Output the (X, Y) coordinate of the center of the cell containing the given text.  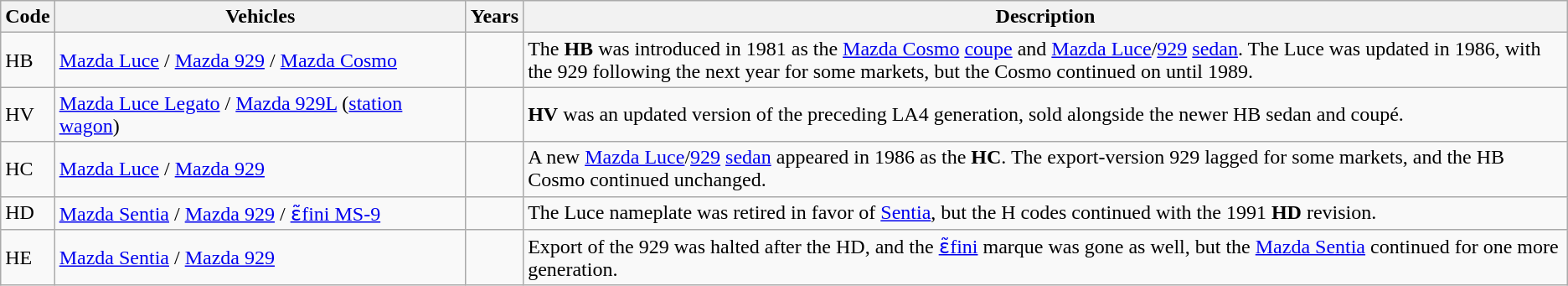
Mazda Sentia / Mazda 929 (260, 258)
Mazda Luce / Mazda 929 / Mazda Cosmo (260, 60)
Code (28, 17)
Years (494, 17)
HC (28, 169)
HE (28, 258)
Mazda Luce Legato / Mazda 929L (station wagon) (260, 114)
Description (1045, 17)
Vehicles (260, 17)
HV was an updated version of the preceding LA4 generation, sold alongside the newer HB sedan and coupé. (1045, 114)
Mazda Sentia / Mazda 929 / ɛ̃fini MS-9 (260, 213)
HB (28, 60)
A new Mazda Luce/929 sedan appeared in 1986 as the HC. The export-version 929 lagged for some markets, and the HB Cosmo continued unchanged. (1045, 169)
HV (28, 114)
HD (28, 213)
Export of the 929 was halted after the HD, and the ɛ̃fini marque was gone as well, but the Mazda Sentia continued for one more generation. (1045, 258)
The Luce nameplate was retired in favor of Sentia, but the H codes continued with the 1991 HD revision. (1045, 213)
Mazda Luce / Mazda 929 (260, 169)
